Search for the cell housing the specified text and yield its [x, y] center coordinate. 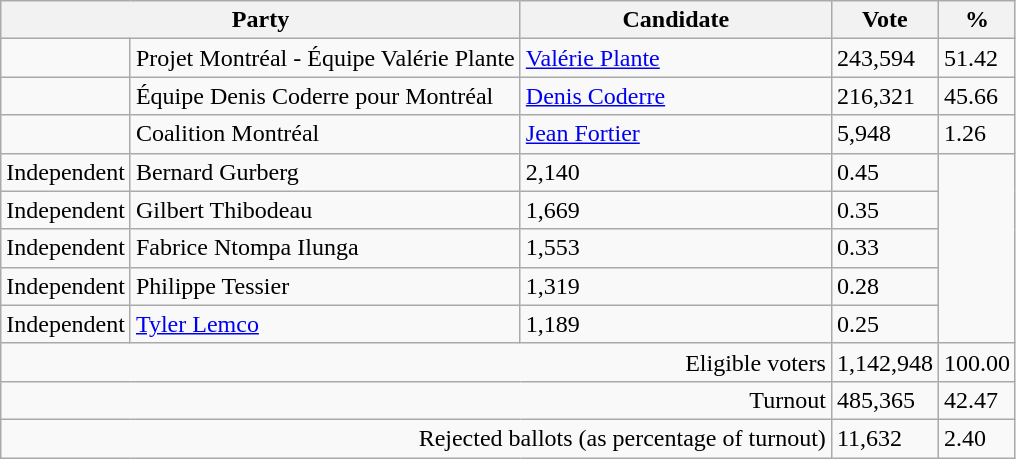
1,553 [676, 248]
Eligible voters [416, 362]
Bernard Gurberg [325, 172]
Projet Montréal - Équipe Valérie Plante [325, 58]
Coalition Montréal [325, 134]
0.45 [884, 172]
1.26 [976, 134]
216,321 [884, 96]
Gilbert Thibodeau [325, 210]
485,365 [884, 400]
Rejected ballots (as percentage of turnout) [416, 438]
1,142,948 [884, 362]
5,948 [884, 134]
Tyler Lemco [325, 324]
51.42 [976, 58]
0.35 [884, 210]
Fabrice Ntompa Ilunga [325, 248]
Candidate [676, 20]
0.28 [884, 286]
Party [261, 20]
1,189 [676, 324]
Vote [884, 20]
243,594 [884, 58]
11,632 [884, 438]
1,319 [676, 286]
Turnout [416, 400]
1,669 [676, 210]
0.25 [884, 324]
Denis Coderre [676, 96]
Valérie Plante [676, 58]
100.00 [976, 362]
42.47 [976, 400]
0.33 [884, 248]
Jean Fortier [676, 134]
Philippe Tessier [325, 286]
Équipe Denis Coderre pour Montréal [325, 96]
45.66 [976, 96]
2.40 [976, 438]
% [976, 20]
2,140 [676, 172]
